Detect which cell encompasses the target text, then output its (x, y) center coordinate. 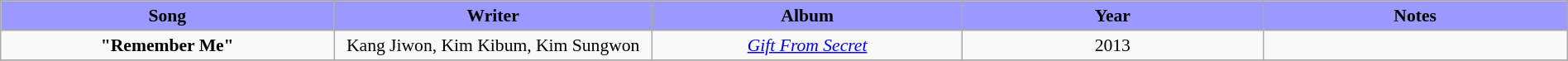
Gift From Secret (807, 45)
2013 (1113, 45)
Kang Jiwon, Kim Kibum, Kim Sungwon (493, 45)
Writer (493, 16)
Notes (1415, 16)
"Remember Me" (167, 45)
Year (1113, 16)
Album (807, 16)
Song (167, 16)
